Scan for the cell matching the given text and deliver its (X, Y) coordinate at center. 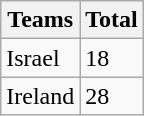
Ireland (40, 96)
Israel (40, 58)
Teams (40, 20)
Total (112, 20)
28 (112, 96)
18 (112, 58)
